Return the [x, y] coordinate for the center point of the cell that contains the specified text.  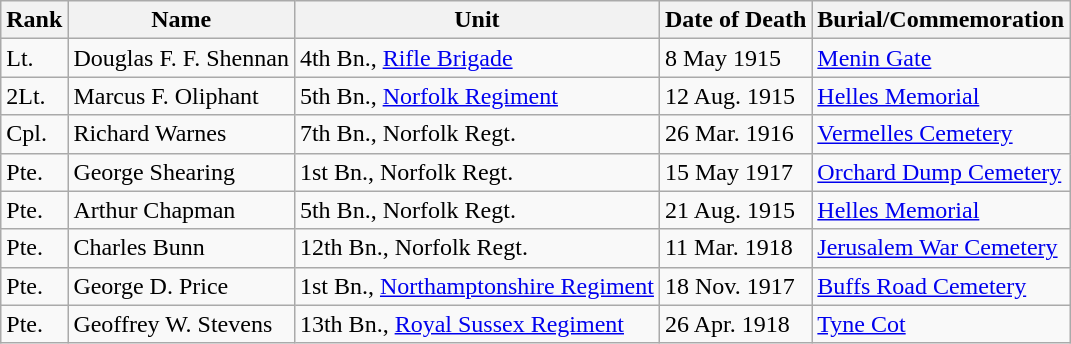
11 Mar. 1918 [735, 248]
Charles Bunn [182, 248]
Name [182, 20]
5th Bn., Norfolk Regt. [476, 210]
Vermelles Cemetery [941, 134]
Date of Death [735, 20]
7th Bn., Norfolk Regt. [476, 134]
8 May 1915 [735, 58]
Burial/Commemoration [941, 20]
12 Aug. 1915 [735, 96]
George Shearing [182, 172]
Geoffrey W. Stevens [182, 324]
15 May 1917 [735, 172]
Orchard Dump Cemetery [941, 172]
Lt. [34, 58]
5th Bn., Norfolk Regiment [476, 96]
Menin Gate [941, 58]
26 Mar. 1916 [735, 134]
Richard Warnes [182, 134]
George D. Price [182, 286]
Marcus F. Oliphant [182, 96]
21 Aug. 1915 [735, 210]
Buffs Road Cemetery [941, 286]
18 Nov. 1917 [735, 286]
1st Bn., Norfolk Regt. [476, 172]
13th Bn., Royal Sussex Regiment [476, 324]
Douglas F. F. Shennan [182, 58]
2Lt. [34, 96]
Rank [34, 20]
Arthur Chapman [182, 210]
Tyne Cot [941, 324]
1st Bn., Northamptonshire Regiment [476, 286]
Jerusalem War Cemetery [941, 248]
4th Bn., Rifle Brigade [476, 58]
26 Apr. 1918 [735, 324]
12th Bn., Norfolk Regt. [476, 248]
Cpl. [34, 134]
Unit [476, 20]
